Capture the cell that displays the provided text and extract its [X, Y] central coordinate. 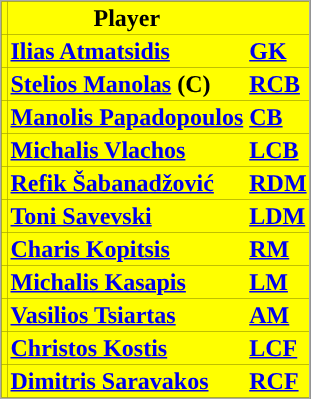
AM [278, 314]
LM [278, 282]
RM [278, 248]
LCF [278, 348]
RCB [278, 84]
Refik Šabanadžović [128, 182]
Christos Kostis [128, 348]
RDM [278, 182]
RCF [278, 380]
Ilias Atmatsidis [128, 50]
Michalis Kasapis [128, 282]
CB [278, 116]
Michalis Vlachos [128, 150]
LDM [278, 216]
LCB [278, 150]
Toni Savevski [128, 216]
Player [128, 18]
Stelios Manolas (C) [128, 84]
Manolis Papadopoulos [128, 116]
GK [278, 50]
Charis Kopitsis [128, 248]
Vasilios Tsiartas [128, 314]
Dimitris Saravakos [128, 380]
